Pinpoint the cell where the given text exists, returning its (x, y) midpoint coordinate. 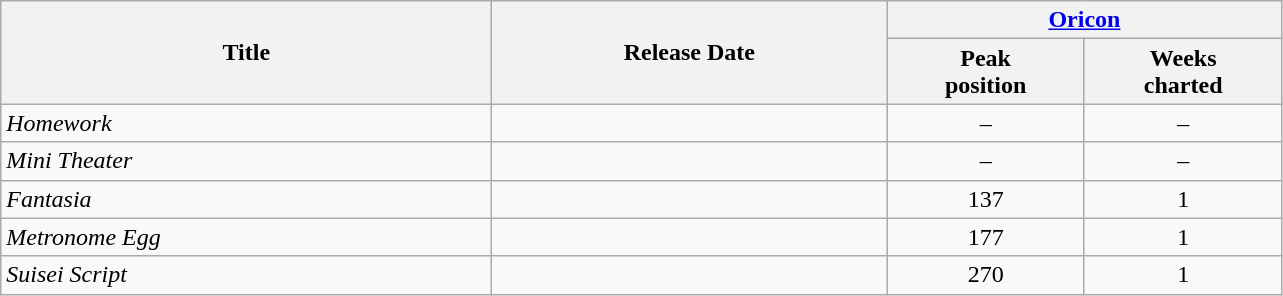
Oricon (1084, 20)
Title (246, 52)
Release Date (690, 52)
Fantasia (246, 199)
Mini Theater (246, 161)
270 (986, 275)
Homework (246, 123)
Suisei Script (246, 275)
137 (986, 199)
177 (986, 237)
Metronome Egg (246, 237)
Weeks charted (1183, 72)
Peakposition (986, 72)
